Scan for the cell matching the given text and deliver its (x, y) coordinate at center. 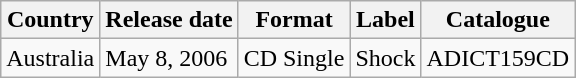
Country (50, 20)
Catalogue (498, 20)
Australia (50, 58)
Format (294, 20)
Label (386, 20)
Shock (386, 58)
CD Single (294, 58)
May 8, 2006 (169, 58)
ADICT159CD (498, 58)
Release date (169, 20)
